From the cell containing the given text, extract its center point as [x, y] coordinate. 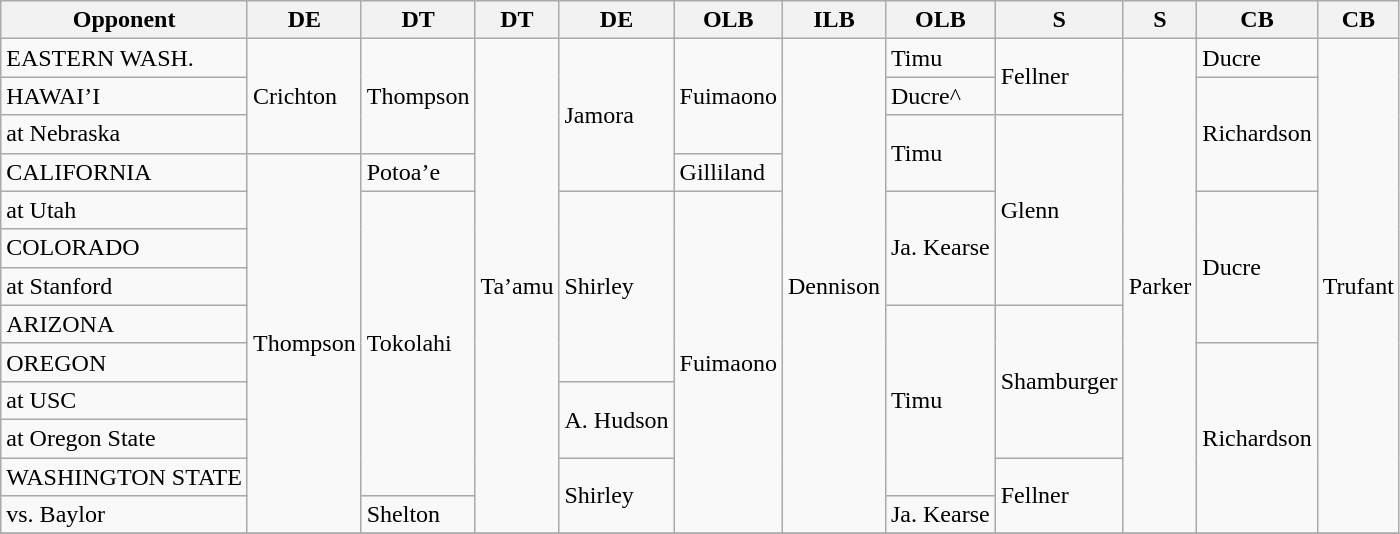
Trufant [1358, 286]
Opponent [124, 20]
WASHINGTON STATE [124, 477]
at Nebraska [124, 134]
at Stanford [124, 286]
OREGON [124, 362]
at Utah [124, 210]
ILB [834, 20]
at USC [124, 400]
Glenn [1059, 210]
COLORADO [124, 248]
Parker [1160, 286]
Tokolahi [418, 343]
A. Hudson [616, 419]
vs. Baylor [124, 515]
Shelton [418, 515]
Shamburger [1059, 381]
ARIZONA [124, 324]
Gilliland [728, 172]
Potoa’e [418, 172]
CALIFORNIA [124, 172]
Jamora [616, 115]
Ducre^ [940, 96]
Ta’amu [517, 286]
Crichton [304, 96]
at Oregon State [124, 438]
EASTERN WASH. [124, 58]
Dennison [834, 286]
HAWAI’I [124, 96]
